From the cell containing the given text, extract its center point as [X, Y] coordinate. 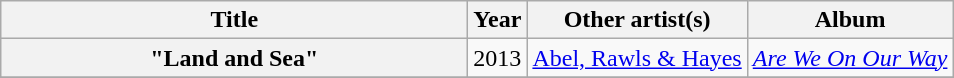
2013 [498, 58]
Other artist(s) [637, 20]
Abel, Rawls & Hayes [637, 58]
"Land and Sea" [234, 58]
Year [498, 20]
Are We On Our Way [850, 58]
Album [850, 20]
Title [234, 20]
